Locate the cell with the specified text and output its (X, Y) center coordinate. 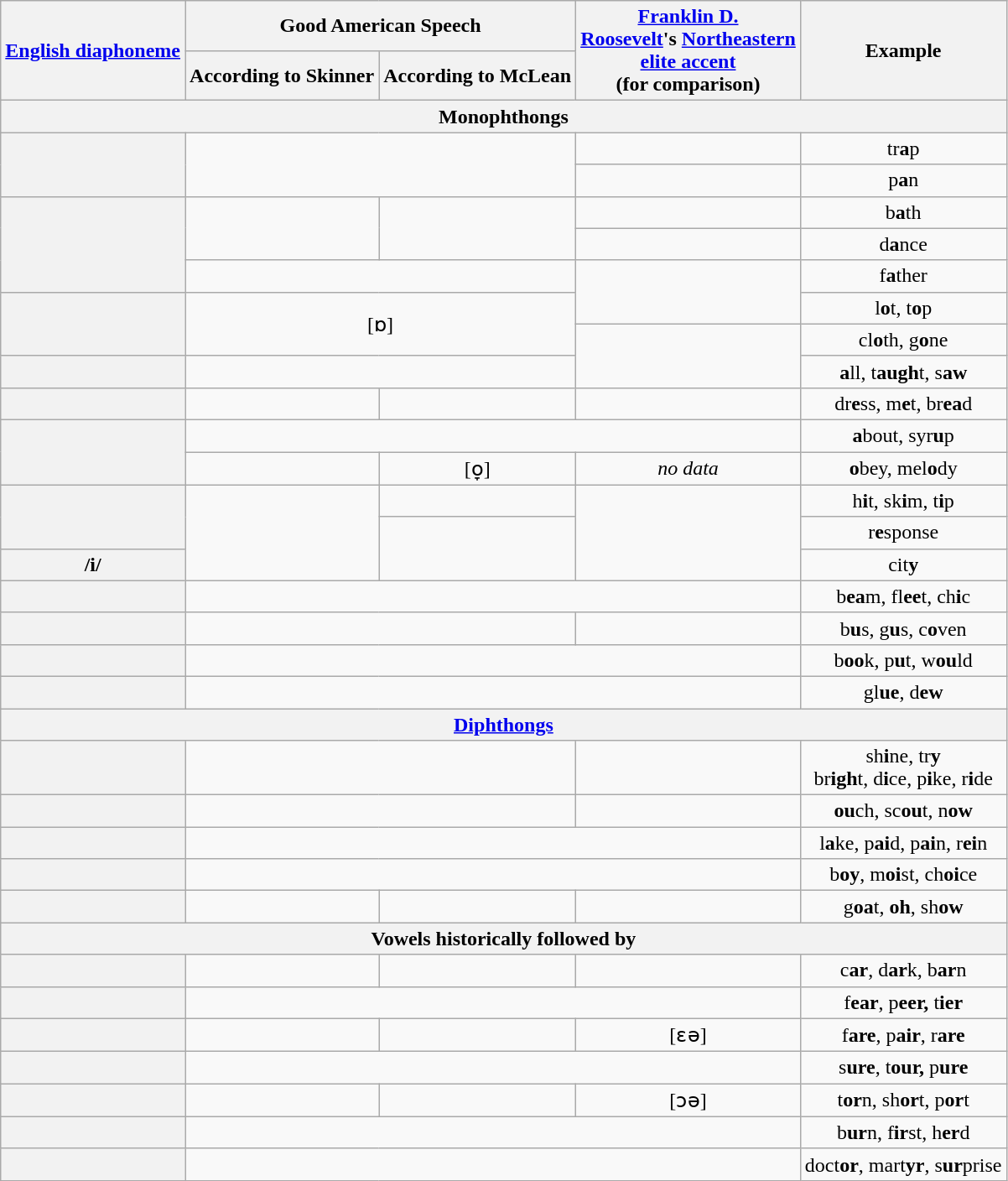
Good American Speech (381, 26)
[o̞] (478, 468)
father (903, 276)
dance (903, 244)
English diaphoneme (93, 50)
beam, fleet, chic (903, 596)
dress, met, bread (903, 403)
cloth, gone (903, 340)
glue, dew (903, 692)
[ɒ] (381, 324)
trap (903, 148)
goat, oh, show (903, 907)
ouch, scout, now (903, 811)
Vowels historically followed by (503, 939)
about, syrup (903, 435)
lot, top (903, 308)
lake, paid, pain, rein (903, 843)
bath (903, 212)
According to Skinner (282, 75)
book, put, would (903, 660)
fare, pair, rare (903, 1035)
According to McLean (478, 75)
all, taught, saw (903, 372)
torn, short, port (903, 1100)
[ɔə] (688, 1100)
hit, skim, tip (903, 501)
[ɛə] (688, 1035)
boy, moist, choice (903, 875)
no data (688, 468)
bus, gus, coven (903, 628)
Example (903, 50)
pan (903, 180)
Monophthongs (503, 117)
burn, first, herd (903, 1132)
car, dark, barn (903, 970)
response (903, 533)
doctor, martyr, surprise (903, 1164)
/i/ (93, 564)
obey, melody (903, 468)
shine, trybright, dice, pike, ride (903, 768)
sure, tour, pure (903, 1068)
Franklin D. Roosevelt's Northeastern elite accent (for comparison) (688, 50)
Diphthongs (503, 724)
fear, peer, tier (903, 1002)
city (903, 564)
